Capture the cell that displays the provided text and extract its [x, y] central coordinate. 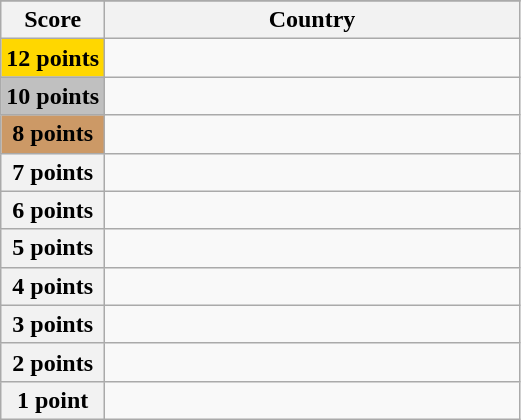
6 points [53, 210]
12 points [53, 58]
1 point [53, 400]
8 points [53, 134]
10 points [53, 96]
Country [312, 20]
Score [53, 20]
4 points [53, 286]
5 points [53, 248]
7 points [53, 172]
2 points [53, 362]
3 points [53, 324]
